Determine the (X, Y) coordinate at the center of the cell enclosing the given text.  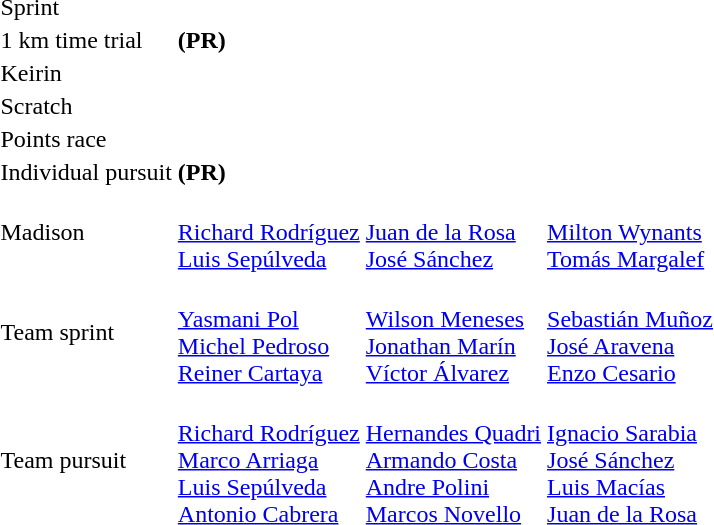
Juan de la RosaJosé Sánchez (453, 232)
Yasmani PolMichel PedrosoReiner Cartaya (268, 332)
Wilson MenesesJonathan MarínVíctor Álvarez (453, 332)
Richard RodríguezLuis Sepúlveda (268, 232)
